Scan for the cell matching the given text and deliver its [x, y] coordinate at center. 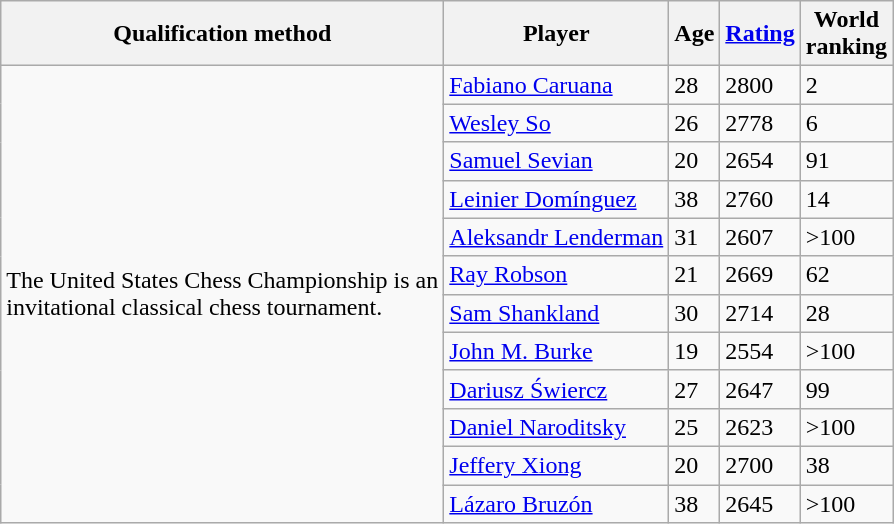
Jeffery Xiong [556, 465]
Sam Shankland [556, 313]
91 [846, 161]
Qualification method [222, 34]
Wesley So [556, 123]
25 [694, 427]
2 [846, 85]
Aleksandr Lenderman [556, 237]
Daniel Naroditsky [556, 427]
62 [846, 275]
Rating [760, 34]
31 [694, 237]
99 [846, 389]
Age [694, 34]
2645 [760, 503]
2647 [760, 389]
2714 [760, 313]
2554 [760, 351]
2800 [760, 85]
Worldranking [846, 34]
30 [694, 313]
Ray Robson [556, 275]
26 [694, 123]
The United States Chess Championship is aninvitational classical chess tournament. [222, 294]
14 [846, 199]
Fabiano Caruana [556, 85]
John M. Burke [556, 351]
2669 [760, 275]
2760 [760, 199]
Samuel Sevian [556, 161]
2654 [760, 161]
2700 [760, 465]
21 [694, 275]
27 [694, 389]
19 [694, 351]
Player [556, 34]
6 [846, 123]
2778 [760, 123]
Lázaro Bruzón [556, 503]
2607 [760, 237]
2623 [760, 427]
Dariusz Świercz [556, 389]
Leinier Domínguez [556, 199]
